Determine the (x, y) coordinate at the center of the cell enclosing the given text.  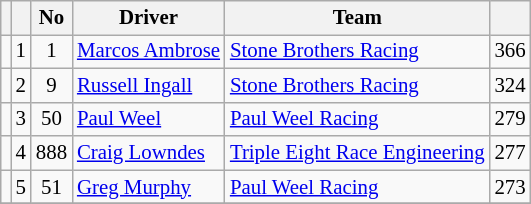
366 (510, 51)
3 (21, 119)
Russell Ingall (148, 85)
Greg Murphy (148, 187)
9 (52, 85)
50 (52, 119)
2 (21, 85)
Paul Weel (148, 119)
324 (510, 85)
5 (21, 187)
888 (52, 153)
279 (510, 119)
Driver (148, 18)
277 (510, 153)
Marcos Ambrose (148, 51)
51 (52, 187)
No (52, 18)
273 (510, 187)
Team (358, 18)
4 (21, 153)
Craig Lowndes (148, 153)
Triple Eight Race Engineering (358, 153)
